Return the [x, y] coordinate for the center point of the cell that contains the specified text.  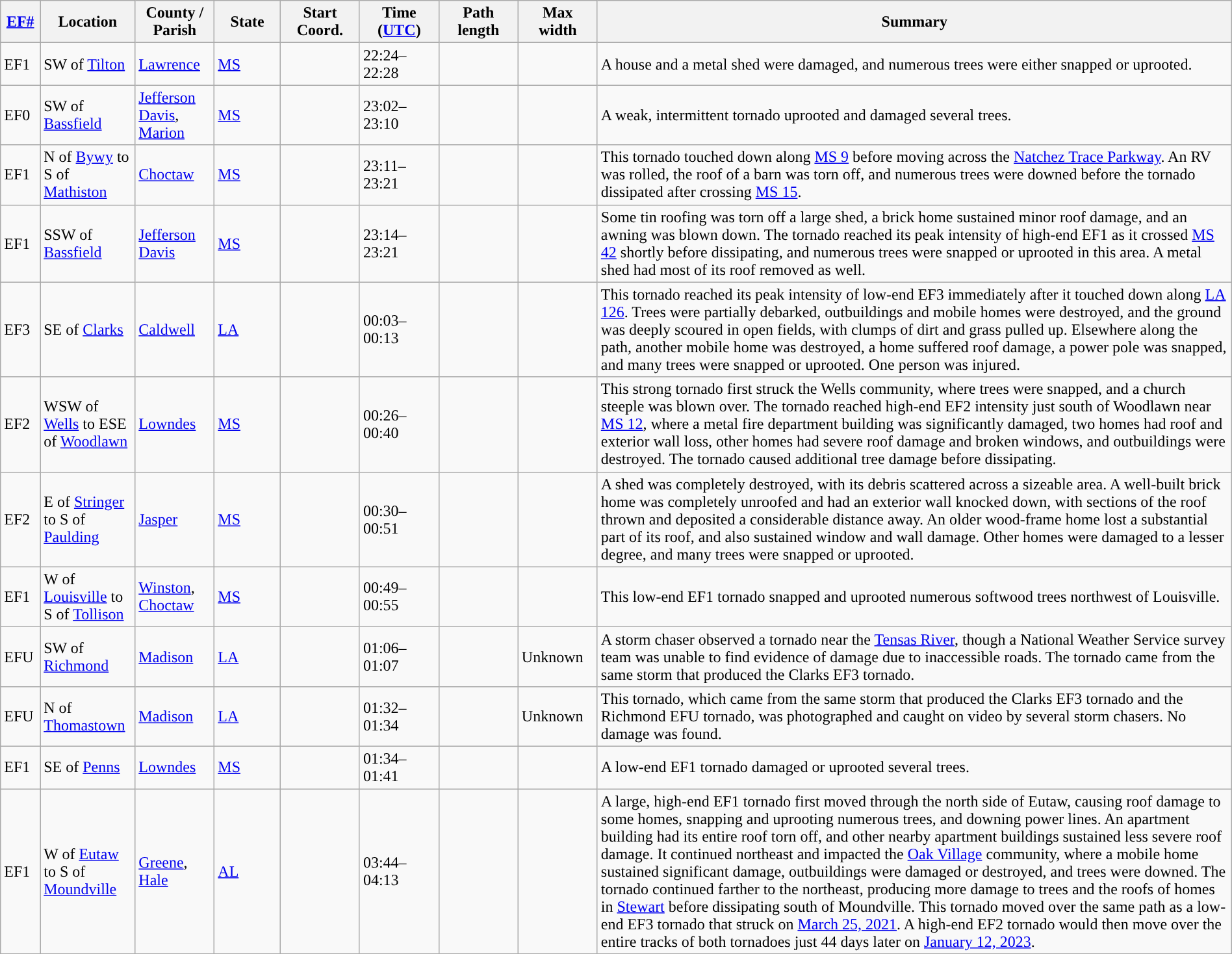
00:49–00:55 [399, 597]
00:30–00:51 [399, 519]
03:44–04:13 [399, 871]
Summary [914, 22]
N of Bywy to S of Mathiston [88, 175]
Greene, Hale [175, 871]
A low-end EF1 tornado damaged or uprooted several trees. [914, 767]
Location [88, 22]
23:11–23:21 [399, 175]
22:24–22:28 [399, 64]
A house and a metal shed were damaged, and numerous trees were either snapped or uprooted. [914, 64]
Lawrence [175, 64]
WSW of Wells to ESE of Woodlawn [88, 424]
01:06–01:07 [399, 656]
Path length [478, 22]
State [248, 22]
SW of Tilton [88, 64]
23:14–23:21 [399, 243]
Winston, Choctaw [175, 597]
W of Eutaw to S of Moundville [88, 871]
N of Thomastown [88, 716]
Jefferson Davis, Marion [175, 115]
00:03–00:13 [399, 329]
County / Parish [175, 22]
Max width [558, 22]
Start Coord. [320, 22]
Jefferson Davis [175, 243]
23:02–23:10 [399, 115]
Caldwell [175, 329]
SE of Clarks [88, 329]
EF3 [21, 329]
01:32–01:34 [399, 716]
SW of Bassfield [88, 115]
This low-end EF1 tornado snapped and uprooted numerous softwood trees northwest of Louisville. [914, 597]
AL [248, 871]
SW of Richmond [88, 656]
Choctaw [175, 175]
EF0 [21, 115]
SE of Penns [88, 767]
00:26–00:40 [399, 424]
A weak, intermittent tornado uprooted and damaged several trees. [914, 115]
SSW of Bassfield [88, 243]
EF# [21, 22]
E of Stringer to S of Paulding [88, 519]
W of Louisville to S of Tollison [88, 597]
Time (UTC) [399, 22]
Jasper [175, 519]
01:34–01:41 [399, 767]
